Find where the given text appears and provide that cell's center as (X, Y) coordinate. 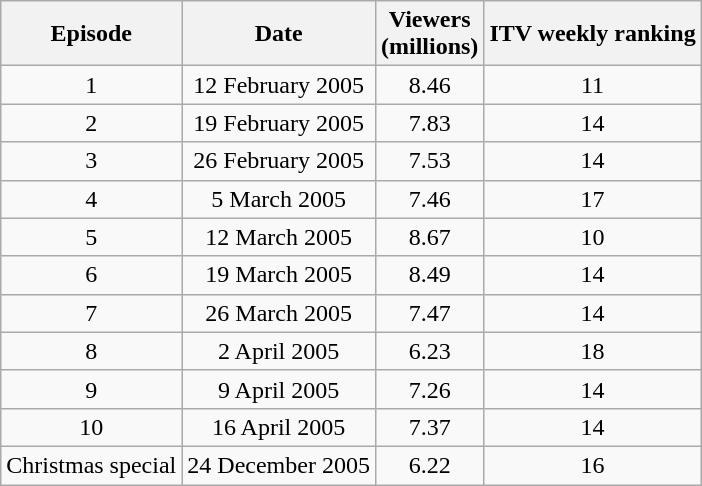
3 (92, 161)
2 (92, 123)
19 February 2005 (279, 123)
6.23 (429, 351)
7.83 (429, 123)
4 (92, 199)
8.67 (429, 237)
7.47 (429, 313)
19 March 2005 (279, 275)
11 (592, 85)
9 (92, 389)
18 (592, 351)
8.46 (429, 85)
16 (592, 465)
5 March 2005 (279, 199)
7.26 (429, 389)
Date (279, 34)
26 March 2005 (279, 313)
8.49 (429, 275)
17 (592, 199)
5 (92, 237)
7 (92, 313)
ITV weekly ranking (592, 34)
7.53 (429, 161)
Christmas special (92, 465)
Viewers(millions) (429, 34)
2 April 2005 (279, 351)
9 April 2005 (279, 389)
12 March 2005 (279, 237)
12 February 2005 (279, 85)
6 (92, 275)
7.46 (429, 199)
24 December 2005 (279, 465)
6.22 (429, 465)
Episode (92, 34)
26 February 2005 (279, 161)
16 April 2005 (279, 427)
7.37 (429, 427)
8 (92, 351)
1 (92, 85)
